Determine the (X, Y) coordinate at the center of the cell enclosing the given text.  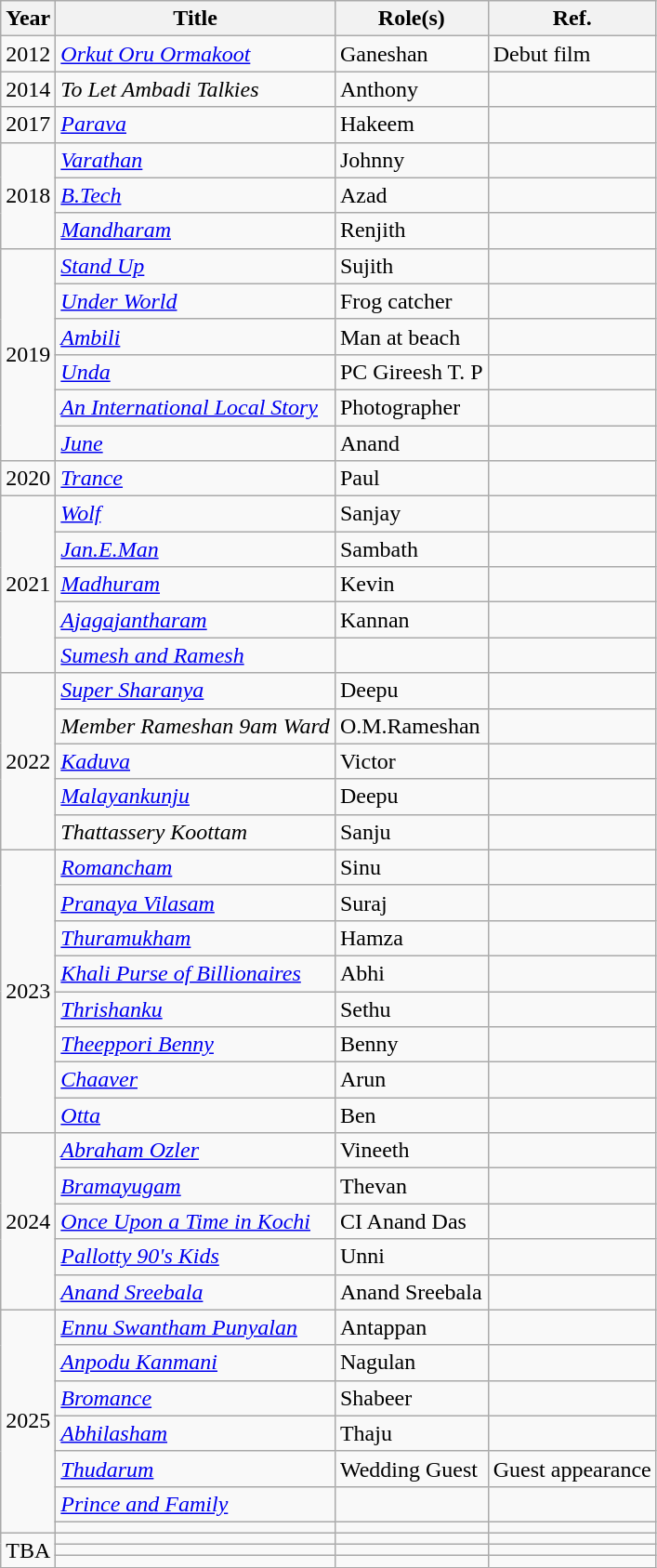
Debut film (572, 54)
June (195, 443)
Kannan (411, 620)
Hakeem (411, 125)
Arun (411, 1080)
Man at beach (411, 336)
Wedding Guest (411, 1469)
2024 (28, 1221)
Kaduva (195, 761)
Role(s) (411, 19)
Sanjay (411, 514)
An International Local Story (195, 407)
Jan.E.Man (195, 549)
Under World (195, 301)
Anpodu Kanmani (195, 1363)
Thrishanku (195, 1008)
2019 (28, 354)
Pranaya Vilasam (195, 903)
Thattassery Koottam (195, 832)
Bramayugam (195, 1186)
Pallotty 90's Kids (195, 1257)
Ben (411, 1115)
Chaaver (195, 1080)
Sumesh and Ramesh (195, 655)
2020 (28, 479)
Sambath (411, 549)
2025 (28, 1420)
Ganeshan (411, 54)
Frog catcher (411, 301)
Thaju (411, 1433)
Azad (411, 195)
Renjith (411, 231)
2023 (28, 991)
Paul (411, 479)
Malayankunju (195, 797)
Theeppori Benny (195, 1045)
Nagulan (411, 1363)
Unda (195, 372)
Ajagajantharam (195, 620)
Benny (411, 1045)
Abhilasham (195, 1433)
Bromance (195, 1398)
PC Gireesh T. P (411, 372)
Ennu Swantham Punyalan (195, 1327)
Unni (411, 1257)
Thudarum (195, 1469)
Mandharam (195, 231)
Thevan (411, 1186)
Ambili (195, 336)
Kevin (411, 585)
2014 (28, 89)
Otta (195, 1115)
To Let Ambadi Talkies (195, 89)
Abraham Ozler (195, 1151)
Abhi (411, 973)
Orkut Oru Ormakoot (195, 54)
Hamza (411, 938)
Antappan (411, 1327)
Sanju (411, 832)
CI Anand Das (411, 1221)
TBA (28, 1549)
Title (195, 19)
Varathan (195, 160)
2018 (28, 195)
Romancham (195, 867)
B.Tech (195, 195)
Member Rameshan 9am Ward (195, 726)
Wolf (195, 514)
2022 (28, 761)
2017 (28, 125)
2012 (28, 54)
Shabeer (411, 1398)
Year (28, 19)
Ref. (572, 19)
Prince and Family (195, 1504)
Parava (195, 125)
Khali Purse of Billionaires (195, 973)
Vineeth (411, 1151)
Suraj (411, 903)
Stand Up (195, 266)
Madhuram (195, 585)
Sethu (411, 1008)
Anthony (411, 89)
Victor (411, 761)
Anand (411, 443)
Thuramukham (195, 938)
Once Upon a Time in Kochi (195, 1221)
O.M.Rameshan (411, 726)
Sujith (411, 266)
Sinu (411, 867)
Photographer (411, 407)
Super Sharanya (195, 691)
2021 (28, 585)
Guest appearance (572, 1469)
Trance (195, 479)
Johnny (411, 160)
